Capture the cell that displays the provided text and extract its (x, y) central coordinate. 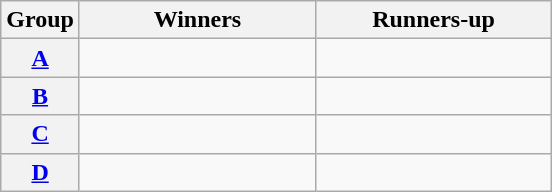
B (40, 96)
Group (40, 20)
A (40, 58)
D (40, 172)
Runners-up (433, 20)
Winners (197, 20)
C (40, 134)
